Return (X, Y) of the center of cell containing provided text 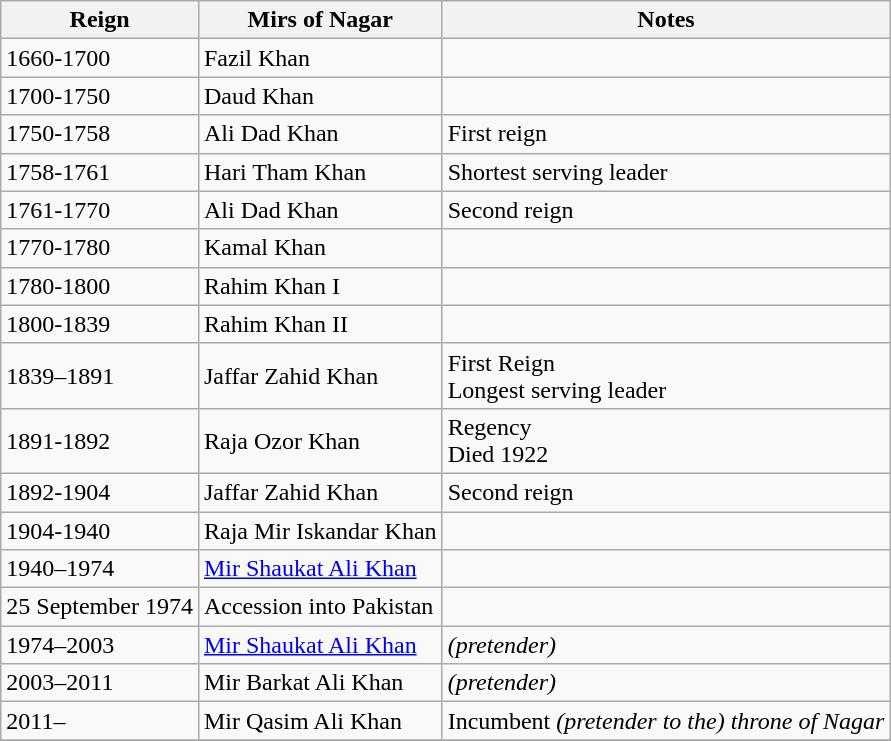
1940–1974 (100, 569)
2003–2011 (100, 683)
25 September 1974 (100, 607)
Hari Tham Khan (320, 172)
Rahim Khan II (320, 324)
1750-1758 (100, 134)
Reign (100, 20)
Rahim Khan I (320, 286)
1758-1761 (100, 172)
Accession into Pakistan (320, 607)
1780-1800 (100, 286)
1839–1891 (100, 376)
1660-1700 (100, 58)
Fazil Khan (320, 58)
Shortest serving leader (666, 172)
1891-1892 (100, 440)
1904-1940 (100, 531)
1700-1750 (100, 96)
First reign (666, 134)
Mir Barkat Ali Khan (320, 683)
Mirs of Nagar (320, 20)
Mir Qasim Ali Khan (320, 721)
1974–2003 (100, 645)
1800-1839 (100, 324)
Kamal Khan (320, 248)
Daud Khan (320, 96)
Raja Mir Iskandar Khan (320, 531)
Incumbent (pretender to the) throne of Nagar (666, 721)
First ReignLongest serving leader (666, 376)
1761-1770 (100, 210)
Raja Ozor Khan (320, 440)
1770-1780 (100, 248)
1892-1904 (100, 492)
Notes (666, 20)
2011– (100, 721)
RegencyDied 1922 (666, 440)
